Provide the (X, Y) coordinate of the cell's center where the given text is located.  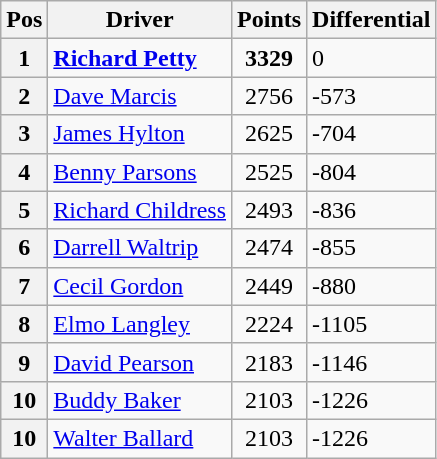
2474 (270, 248)
-573 (372, 96)
0 (372, 58)
James Hylton (140, 134)
5 (24, 210)
2224 (270, 324)
-1146 (372, 362)
8 (24, 324)
4 (24, 172)
2756 (270, 96)
David Pearson (140, 362)
Points (270, 20)
2 (24, 96)
Dave Marcis (140, 96)
2183 (270, 362)
1 (24, 58)
Richard Petty (140, 58)
-1105 (372, 324)
2625 (270, 134)
Driver (140, 20)
2493 (270, 210)
Differential (372, 20)
-855 (372, 248)
-836 (372, 210)
Benny Parsons (140, 172)
Pos (24, 20)
2449 (270, 286)
6 (24, 248)
Elmo Langley (140, 324)
3 (24, 134)
-880 (372, 286)
Buddy Baker (140, 400)
-804 (372, 172)
Richard Childress (140, 210)
Darrell Waltrip (140, 248)
-704 (372, 134)
9 (24, 362)
2525 (270, 172)
3329 (270, 58)
Cecil Gordon (140, 286)
7 (24, 286)
Walter Ballard (140, 438)
